Provide the (X, Y) coordinate of the cell's center where the given text is located.  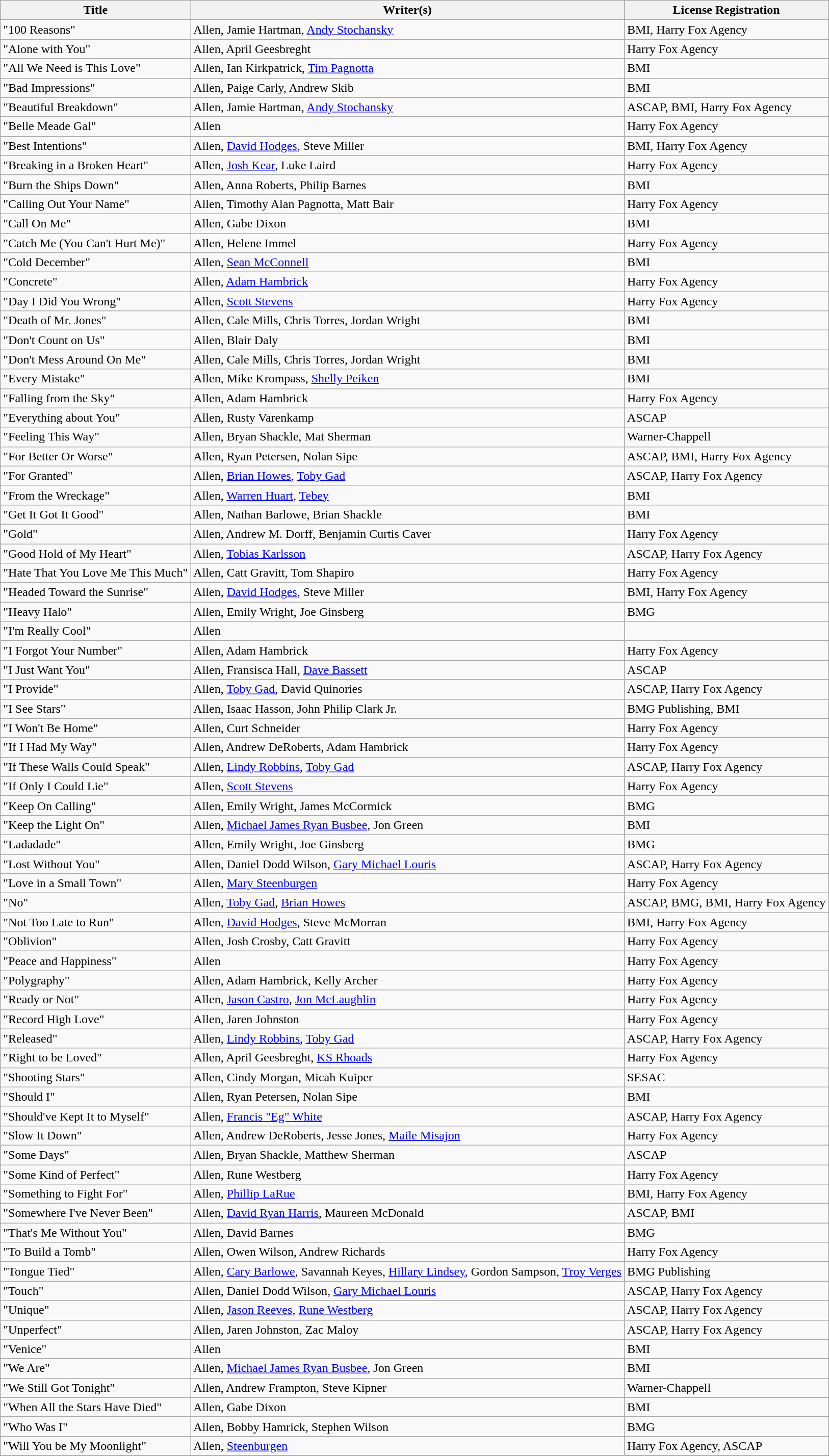
"No" (96, 903)
"100 Reasons" (96, 30)
"Venice" (96, 1349)
"Alone with You" (96, 49)
"Get It Got It Good" (96, 514)
Allen, Josh Kear, Luke Laird (408, 165)
Allen, Andrew DeRoberts, Adam Hambrick (408, 747)
Allen, Bryan Shackle, Mat Sherman (408, 437)
"Calling Out Your Name" (96, 204)
"Some Days" (96, 1155)
Allen, Brian Howes, Toby Gad (408, 476)
"Released" (96, 1038)
"Ready or Not" (96, 1000)
Allen, David Hodges, Steve McMorran (408, 922)
Allen, April Geesbreght (408, 49)
"Don't Count on Us" (96, 340)
Allen, Curt Schneider (408, 728)
Allen, Jaren Johnston, Zac Maloy (408, 1330)
Allen, Francis "Eg" White (408, 1116)
Allen, Bobby Hamrick, Stephen Wilson (408, 1426)
"Feeling This Way" (96, 437)
Allen, David Ryan Harris, Maureen McDonald (408, 1213)
"Best Intentions" (96, 146)
"For Granted" (96, 476)
"Day I Did You Wrong" (96, 301)
Allen, Warren Huart, Tebey (408, 495)
"For Better Or Worse" (96, 456)
Allen, Fransisca Hall, Dave Bassett (408, 670)
"Record High Love" (96, 1019)
Harry Fox Agency, ASCAP (726, 1446)
"Belle Meade Gal" (96, 126)
Writer(s) (408, 10)
"I Forgot Your Number" (96, 651)
"Burn the Ships Down" (96, 185)
"Tongue Tied" (96, 1271)
Allen, Andrew Frampton, Steve Kipner (408, 1388)
"To Build a Tomb" (96, 1252)
Allen, Bryan Shackle, Matthew Sherman (408, 1155)
"Unperfect" (96, 1330)
Allen, Josh Crosby, Catt Gravitt (408, 942)
Allen, Jason Reeves, Rune Westberg (408, 1310)
Allen, Catt Gravitt, Tom Shapiro (408, 573)
"Slow It Down" (96, 1135)
"Catch Me (You Can't Hurt Me)" (96, 243)
"Breaking in a Broken Heart" (96, 165)
Allen, Emily Wright, James McCormick (408, 805)
"Who Was I" (96, 1426)
Allen, Jaren Johnston (408, 1019)
"Death of Mr. Jones" (96, 321)
"Ladadade" (96, 844)
"I Provide" (96, 689)
"Peace and Happiness" (96, 961)
"Headed Toward the Sunrise" (96, 592)
"Beautiful Breakdown" (96, 107)
"That's Me Without You" (96, 1233)
"I Won't Be Home" (96, 728)
Allen, Cary Barlowe, Savannah Keyes, Hillary Lindsey, Gordon Sampson, Troy Verges (408, 1271)
"Some Kind of Perfect" (96, 1174)
"Cold December" (96, 263)
"Concrete" (96, 282)
"Somewhere I've Never Been" (96, 1213)
"Falling from the Sky" (96, 398)
"I'm Really Cool" (96, 631)
"We Still Got Tonight" (96, 1388)
Allen, Tobias Karlsson (408, 553)
"Shooting Stars" (96, 1077)
"I Just Want You" (96, 670)
"Bad Impressions" (96, 88)
Allen, Andrew DeRoberts, Jesse Jones, Maile Misajon (408, 1135)
Allen, Nathan Barlowe, Brian Shackle (408, 514)
"Hate That You Love Me This Much" (96, 573)
"Oblivion" (96, 942)
"If These Walls Could Speak" (96, 767)
"Don't Mess Around On Me" (96, 359)
"From the Wreckage" (96, 495)
"Something to Fight For" (96, 1194)
Allen, Owen Wilson, Andrew Richards (408, 1252)
Allen, Blair Daly (408, 340)
"Should I" (96, 1097)
Allen, Jason Castro, Jon McLaughlin (408, 1000)
"Right to be Loved" (96, 1058)
"Should've Kept It to Myself" (96, 1116)
"Gold" (96, 534)
Allen, April Geesbreght, KS Rhoads (408, 1058)
Allen, Mary Steenburgen (408, 883)
Allen, Timothy Alan Pagnotta, Matt Bair (408, 204)
"If I Had My Way" (96, 747)
"When All the Stars Have Died" (96, 1407)
"Keep the Light On" (96, 825)
Allen, Toby Gad, David Quinories (408, 689)
"We Are" (96, 1368)
Allen, Andrew M. Dorff, Benjamin Curtis Caver (408, 534)
License Registration (726, 10)
"All We Need is This Love" (96, 68)
"Keep On Calling" (96, 805)
Allen, Mike Krompass, Shelly Peiken (408, 379)
Allen, Paige Carly, Andrew Skib (408, 88)
Allen, Cindy Morgan, Micah Kuiper (408, 1077)
Allen, David Barnes (408, 1233)
"Heavy Halo" (96, 612)
Allen, Isaac Hasson, John Philip Clark Jr. (408, 709)
"Touch" (96, 1291)
"Good Hold of My Heart" (96, 553)
Allen, Toby Gad, Brian Howes (408, 903)
"Lost Without You" (96, 864)
"Love in a Small Town" (96, 883)
"I See Stars" (96, 709)
Title (96, 10)
Allen, Sean McConnell (408, 263)
ASCAP, BMI (726, 1213)
Allen, Steenburgen (408, 1446)
Allen, Rusty Varenkamp (408, 418)
SESAC (726, 1077)
"Unique" (96, 1310)
Allen, Rune Westberg (408, 1174)
"Every Mistake" (96, 379)
"Polygraphy" (96, 980)
Allen, Anna Roberts, Philip Barnes (408, 185)
"If Only I Could Lie" (96, 786)
"Not Too Late to Run" (96, 922)
Allen, Adam Hambrick, Kelly Archer (408, 980)
BMG Publishing, BMI (726, 709)
Allen, Helene Immel (408, 243)
BMG Publishing (726, 1271)
"Call On Me" (96, 223)
"Will You be My Moonlight" (96, 1446)
ASCAP, BMG, BMI, Harry Fox Agency (726, 903)
Allen, Phillip LaRue (408, 1194)
"Everything about You" (96, 418)
Allen, Ian Kirkpatrick, Tim Pagnotta (408, 68)
